Pinpoint the cell where the given text exists, returning its [X, Y] midpoint coordinate. 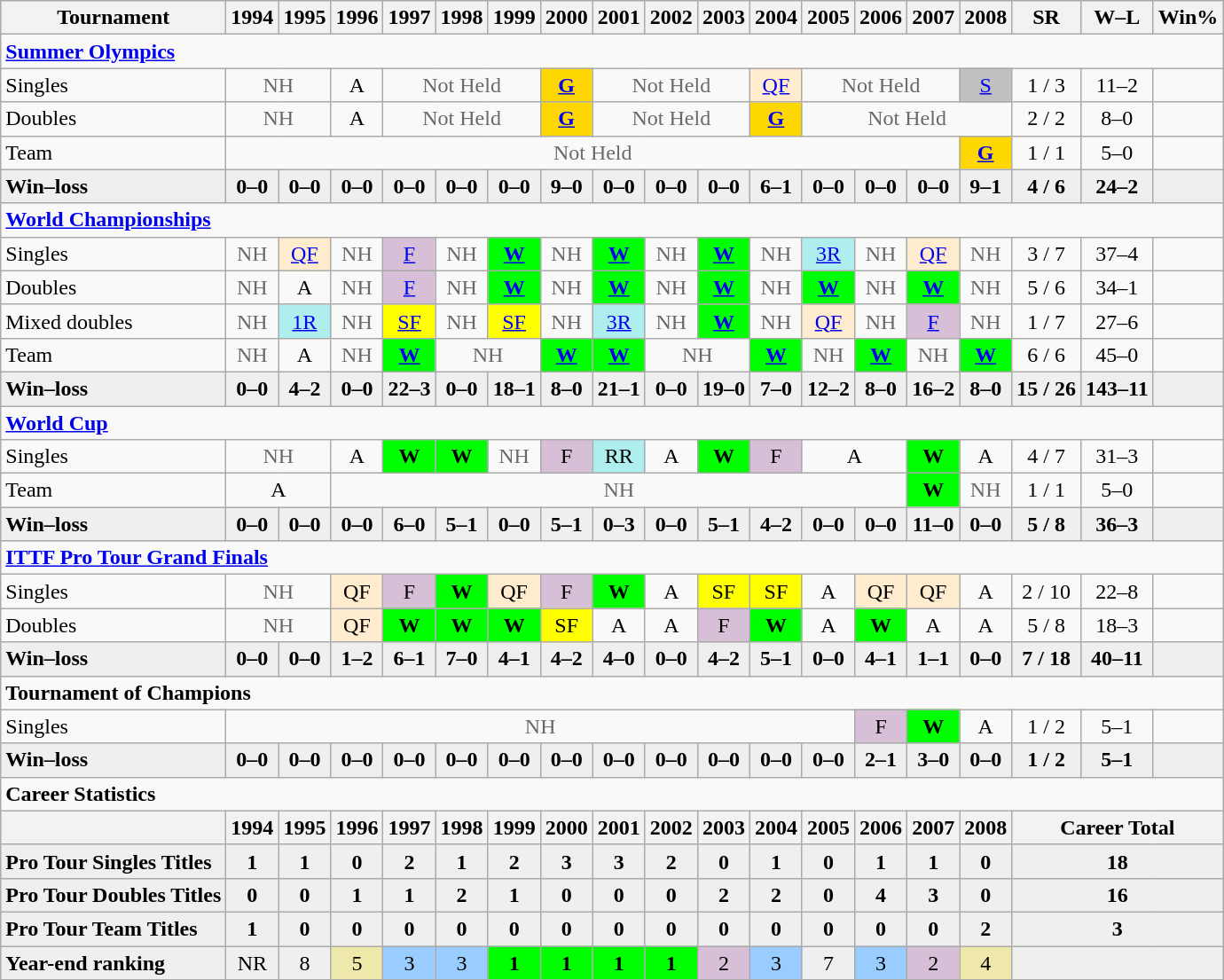
6 / 6 [1047, 355]
31–3 [1117, 457]
Pro Tour Doubles Titles [114, 895]
143–11 [1117, 388]
2 / 10 [1047, 592]
40–11 [1117, 659]
5 / 6 [1047, 287]
Tournament [114, 18]
36–3 [1117, 524]
11–0 [933, 524]
22–3 [410, 388]
5 [357, 962]
18–3 [1117, 625]
37–4 [1117, 254]
27–6 [1117, 321]
Pro Tour Singles Titles [114, 861]
9–1 [986, 186]
Career Total [1118, 827]
18–1 [514, 388]
16 [1118, 895]
1–2 [357, 659]
4 / 6 [1047, 186]
1 / 3 [1047, 85]
21–1 [619, 388]
4–0 [619, 659]
18 [1118, 861]
45–0 [1117, 355]
Mixed doubles [114, 321]
ITTF Pro Tour Grand Finals [612, 558]
1–1 [933, 659]
15 / 26 [1047, 388]
4 / 7 [1047, 457]
Tournament of Champions [612, 693]
Career Statistics [612, 794]
12–2 [828, 388]
3 / 7 [1047, 254]
8 [305, 962]
SR [1047, 18]
6–0 [410, 524]
19–0 [724, 388]
NR [252, 962]
9–0 [566, 186]
Year-end ranking [114, 962]
2 / 2 [1047, 119]
16–2 [933, 388]
Pro Tour Team Titles [114, 929]
1R [305, 321]
24–2 [1117, 186]
World Cup [612, 423]
Summer Olympics [612, 51]
3–0 [933, 760]
0–3 [619, 524]
1 / 7 [1047, 321]
RR [619, 457]
W–L [1117, 18]
7 [828, 962]
World Championships [612, 220]
11–2 [1117, 85]
S [986, 85]
22–8 [1117, 592]
34–1 [1117, 287]
7 / 18 [1047, 659]
Win% [1189, 18]
2–1 [882, 760]
